Detect which cell encompasses the target text, then output its (X, Y) center coordinate. 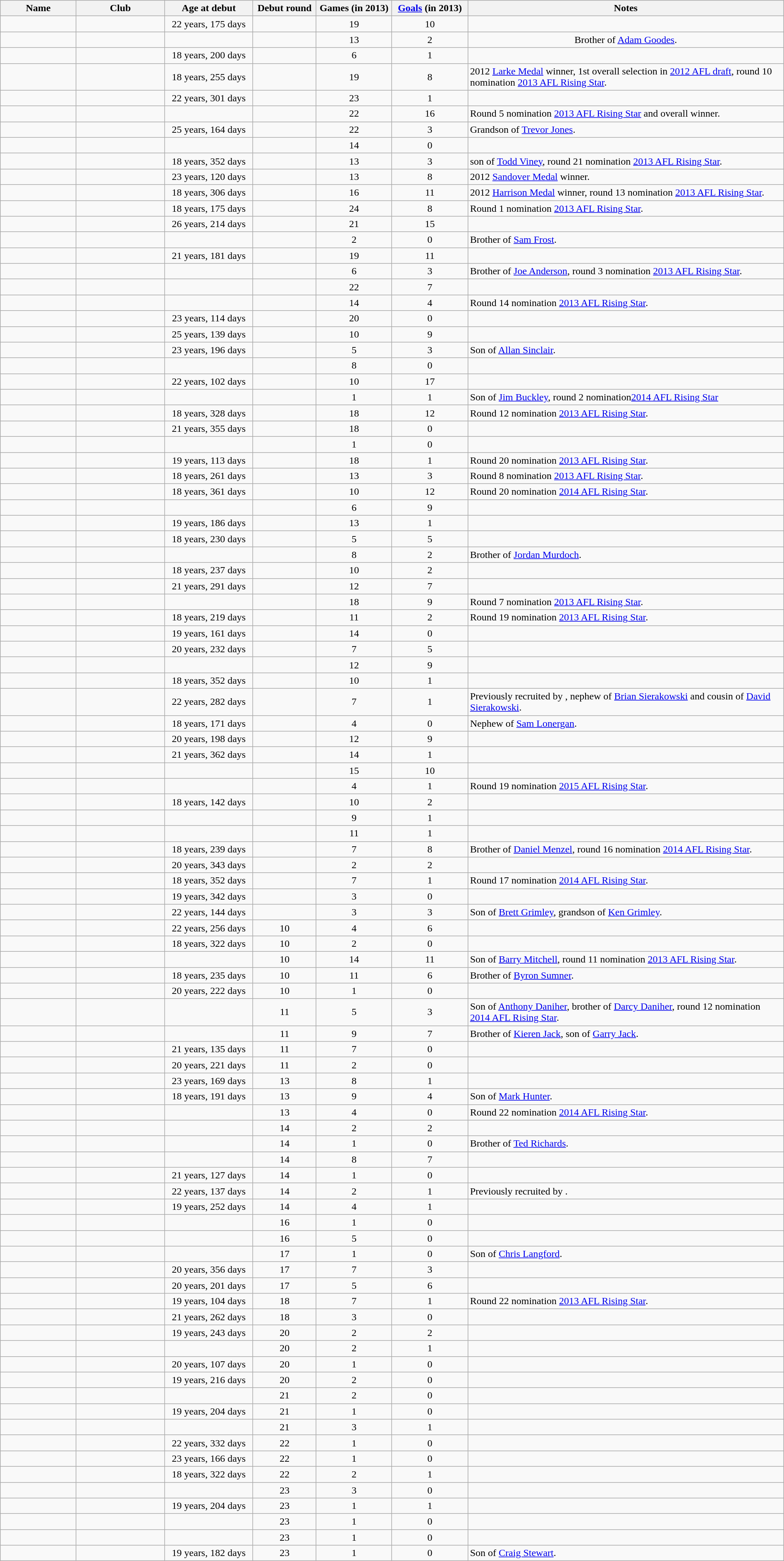
Brother of Daniel Menzel, round 16 nomination 2014 AFL Rising Star. (626, 849)
Son of Craig Stewart. (626, 1553)
Son of Jim Buckley, round 2 nomination2014 AFL Rising Star (626, 397)
2012 Sandover Medal winner. (626, 177)
Son of Allan Sinclair. (626, 350)
20 years, 222 days (209, 991)
23 years, 196 days (209, 350)
20 years, 343 days (209, 865)
Round 22 nomination 2013 AFL Rising Star. (626, 1301)
2012 Larke Medal winner, 1st overall selection in 2012 AFL draft, round 10 nomination 2013 AFL Rising Star. (626, 77)
25 years, 164 days (209, 129)
son of Todd Viney, round 21 nomination 2013 AFL Rising Star. (626, 161)
Brother of Byron Sumner. (626, 975)
20 years, 198 days (209, 739)
Round 19 nomination 2013 AFL Rising Star. (626, 618)
Debut round (284, 8)
Games (in 2013) (354, 8)
19 years, 243 days (209, 1333)
19 years, 182 days (209, 1553)
22 years, 282 days (209, 701)
Round 22 nomination 2014 AFL Rising Star. (626, 1112)
Previously recruited by , nephew of Brian Sierakowski and cousin of David Sierakowski. (626, 701)
Son of Barry Mitchell, round 11 nomination 2013 AFL Rising Star. (626, 959)
Round 19 nomination 2015 AFL Rising Star. (626, 786)
23 years, 114 days (209, 318)
22 years, 102 days (209, 381)
Brother of Jordan Murdoch. (626, 555)
Round 20 nomination 2013 AFL Rising Star. (626, 460)
24 (354, 208)
Brother of Adam Goodes. (626, 40)
22 years, 256 days (209, 928)
18 years, 171 days (209, 723)
26 years, 214 days (209, 224)
19 years, 252 days (209, 1207)
19 years, 113 days (209, 460)
22 years, 301 days (209, 98)
Round 5 nomination 2013 AFL Rising Star and overall winner. (626, 114)
21 years, 355 days (209, 429)
19 years, 161 days (209, 633)
19 years, 186 days (209, 523)
Round 14 nomination 2013 AFL Rising Star. (626, 303)
20 years, 201 days (209, 1286)
18 years, 237 days (209, 570)
2012 Harrison Medal winner, round 13 nomination 2013 AFL Rising Star. (626, 192)
Brother of Joe Anderson, round 3 nomination 2013 AFL Rising Star. (626, 271)
18 years, 175 days (209, 208)
20 years, 221 days (209, 1065)
20 years, 107 days (209, 1364)
19 years, 342 days (209, 896)
Name (38, 8)
18 years, 142 days (209, 802)
23 years, 169 days (209, 1081)
Son of Mark Hunter. (626, 1097)
Round 8 nomination 2013 AFL Rising Star. (626, 476)
23 years, 120 days (209, 177)
21 years, 362 days (209, 755)
18 years, 306 days (209, 192)
25 years, 139 days (209, 334)
Brother of Ted Richards. (626, 1144)
20 years, 232 days (209, 649)
21 years, 135 days (209, 1049)
22 years, 137 days (209, 1191)
Round 20 nomination 2014 AFL Rising Star. (626, 492)
18 years, 191 days (209, 1097)
Round 1 nomination 2013 AFL Rising Star. (626, 208)
18 years, 239 days (209, 849)
19 years, 216 days (209, 1380)
18 years, 219 days (209, 618)
19 years, 104 days (209, 1301)
18 years, 255 days (209, 77)
18 years, 235 days (209, 975)
Previously recruited by . (626, 1191)
18 years, 328 days (209, 413)
22 years, 332 days (209, 1443)
Grandson of Trevor Jones. (626, 129)
18 years, 261 days (209, 476)
18 years, 200 days (209, 55)
Nephew of Sam Lonergan. (626, 723)
Goals (in 2013) (430, 8)
Brother of Sam Frost. (626, 240)
18 years, 230 days (209, 539)
Round 7 nomination 2013 AFL Rising Star. (626, 602)
22 years, 144 days (209, 912)
Brother of Kieren Jack, son of Garry Jack. (626, 1034)
20 years, 356 days (209, 1270)
21 years, 291 days (209, 586)
Club (120, 8)
Son of Chris Langford. (626, 1254)
21 years, 127 days (209, 1175)
Age at debut (209, 8)
Son of Brett Grimley, grandson of Ken Grimley. (626, 912)
Round 12 nomination 2013 AFL Rising Star. (626, 413)
21 years, 181 days (209, 256)
23 years, 166 days (209, 1458)
18 years, 361 days (209, 492)
Round 17 nomination 2014 AFL Rising Star. (626, 881)
Son of Anthony Daniher, brother of Darcy Daniher, round 12 nomination 2014 AFL Rising Star. (626, 1013)
22 years, 175 days (209, 24)
21 years, 262 days (209, 1317)
Notes (626, 8)
